From the cell containing the given text, extract its center point as (x, y) coordinate. 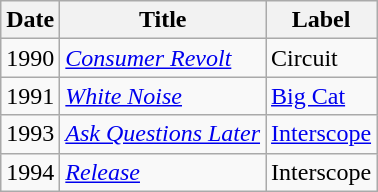
1993 (30, 134)
Title (163, 20)
White Noise (163, 96)
1994 (30, 172)
Big Cat (322, 96)
Ask Questions Later (163, 134)
Date (30, 20)
1990 (30, 58)
Circuit (322, 58)
1991 (30, 96)
Consumer Revolt (163, 58)
Label (322, 20)
Release (163, 172)
